Output the [x, y] coordinate of the center of the cell containing the given text.  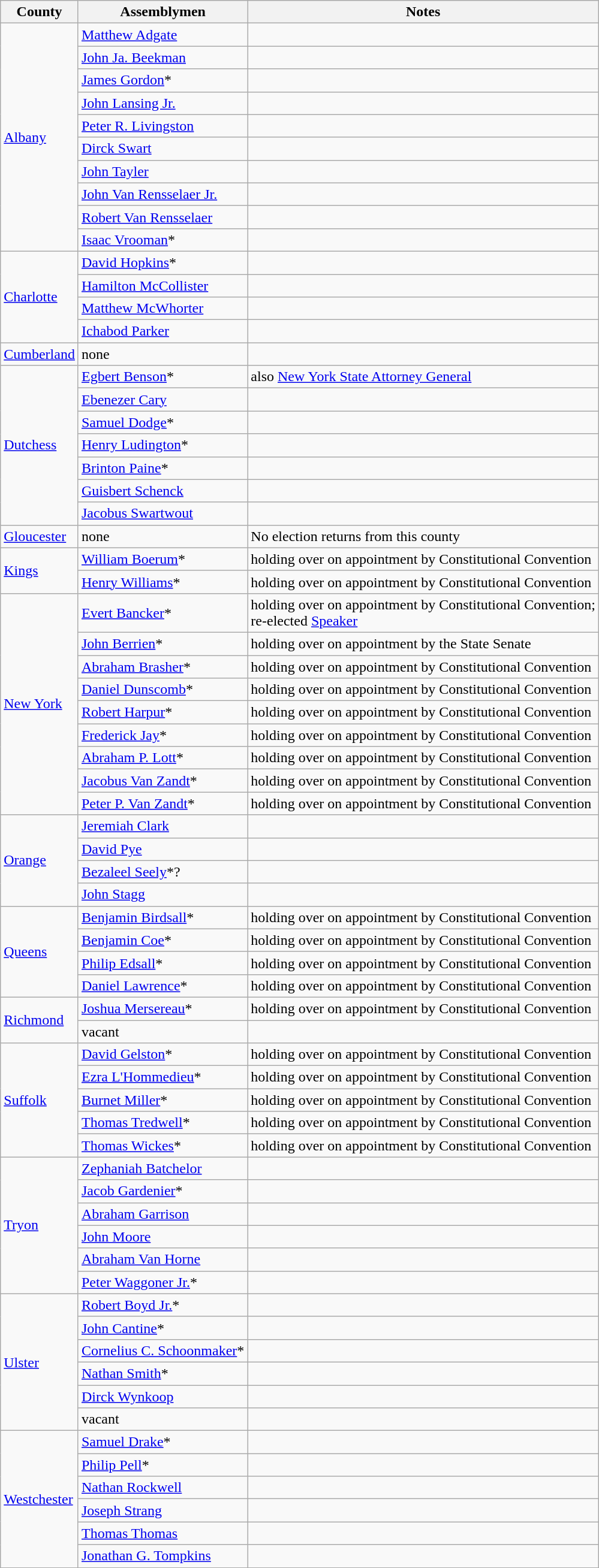
holding over on appointment by the State Senate [423, 643]
James Gordon* [162, 80]
Guisbert Schenck [162, 491]
also New York State Attorney General [423, 377]
Dirck Wynkoop [162, 1397]
Ichabod Parker [162, 331]
County [40, 12]
Egbert Benson* [162, 377]
Nathan Smith* [162, 1373]
Joshua Mersereau* [162, 1008]
Jeremiah Clark [162, 826]
John Tayler [162, 171]
Abraham Van Horne [162, 1259]
Dirck Swart [162, 149]
Benjamin Coe* [162, 940]
John Cantine* [162, 1328]
Ezra L'Hommedieu* [162, 1077]
Cornelius C. Schoonmaker* [162, 1351]
Abraham Brasher* [162, 667]
Westchester [40, 1499]
Robert Van Rensselaer [162, 217]
Samuel Dodge* [162, 422]
Jacobus Van Zandt* [162, 781]
Notes [423, 12]
Henry Williams* [162, 582]
John Ja. Beekman [162, 58]
Albany [40, 138]
Abraham P. Lott* [162, 758]
Isaac Vrooman* [162, 240]
Orange [40, 860]
Charlotte [40, 297]
Evert Bancker* [162, 612]
John Van Rensselaer Jr. [162, 194]
Matthew McWhorter [162, 309]
Thomas Wickes* [162, 1146]
John Lansing Jr. [162, 103]
Ebenezer Cary [162, 400]
Queens [40, 951]
Assemblymen [162, 12]
Thomas Thomas [162, 1533]
David Gelston* [162, 1055]
Gloucester [40, 536]
David Pye [162, 849]
Abraham Garrison [162, 1214]
Tryon [40, 1225]
Joseph Strang [162, 1510]
Jonathan G. Tompkins [162, 1556]
David Hopkins* [162, 262]
Thomas Tredwell* [162, 1123]
Frederick Jay* [162, 735]
Peter R. Livingston [162, 126]
New York [40, 704]
Robert Harpur* [162, 712]
Jacobus Swartwout [162, 513]
Peter P. Van Zandt* [162, 803]
No election returns from this county [423, 536]
Daniel Lawrence* [162, 986]
Philip Pell* [162, 1465]
William Boerum* [162, 559]
Ulster [40, 1362]
Kings [40, 570]
holding over on appointment by Constitutional Convention; re-elected Speaker [423, 612]
John Moore [162, 1237]
Brinton Paine* [162, 468]
Peter Waggoner Jr.* [162, 1282]
Matthew Adgate [162, 35]
John Stagg [162, 895]
Zephaniah Batchelor [162, 1168]
Samuel Drake* [162, 1442]
Richmond [40, 1020]
Burnet Miller* [162, 1100]
Philip Edsall* [162, 963]
John Berrien* [162, 643]
Henry Ludington* [162, 445]
Nathan Rockwell [162, 1488]
Daniel Dunscomb* [162, 690]
Robert Boyd Jr.* [162, 1305]
Cumberland [40, 354]
Dutchess [40, 445]
Bezaleel Seely*? [162, 872]
Jacob Gardenier* [162, 1191]
Suffolk [40, 1100]
Hamilton McCollister [162, 286]
Benjamin Birdsall* [162, 917]
